Determine the (X, Y) coordinate at the center of the cell enclosing the given text.  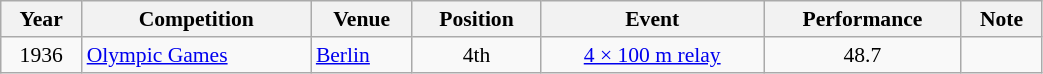
48.7 (862, 55)
1936 (42, 55)
Performance (862, 19)
Olympic Games (196, 55)
Venue (362, 19)
Year (42, 19)
Note (1002, 19)
Competition (196, 19)
Berlin (362, 55)
4 × 100 m relay (652, 55)
Position (476, 19)
4th (476, 55)
Event (652, 19)
